Detect which cell encompasses the target text, then output its [x, y] center coordinate. 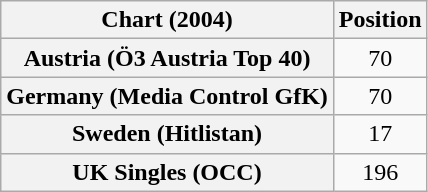
17 [380, 134]
196 [380, 172]
Sweden (Hitlistan) [168, 134]
Austria (Ö3 Austria Top 40) [168, 58]
UK Singles (OCC) [168, 172]
Position [380, 20]
Germany (Media Control GfK) [168, 96]
Chart (2004) [168, 20]
